Capture the cell that displays the provided text and extract its [x, y] central coordinate. 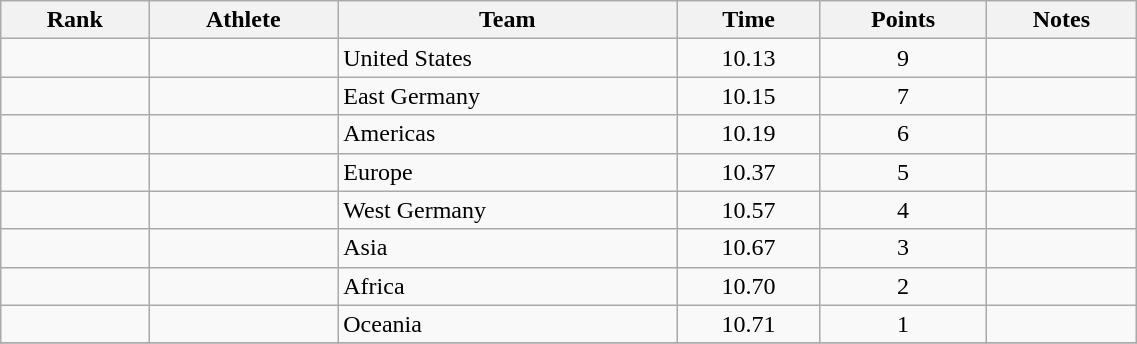
10.71 [748, 324]
Americas [508, 134]
East Germany [508, 96]
7 [903, 96]
3 [903, 248]
10.15 [748, 96]
West Germany [508, 210]
10.37 [748, 172]
Europe [508, 172]
Oceania [508, 324]
Africa [508, 286]
10.13 [748, 58]
9 [903, 58]
10.70 [748, 286]
5 [903, 172]
Time [748, 20]
Notes [1062, 20]
4 [903, 210]
10.67 [748, 248]
2 [903, 286]
Rank [75, 20]
Athlete [244, 20]
10.57 [748, 210]
6 [903, 134]
United States [508, 58]
10.19 [748, 134]
1 [903, 324]
Asia [508, 248]
Team [508, 20]
Points [903, 20]
